Output the [X, Y] coordinate of the center of the cell containing the given text.  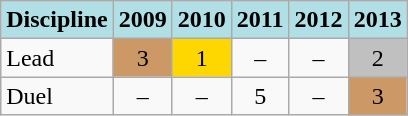
5 [260, 96]
2 [378, 58]
Discipline [57, 20]
Duel [57, 96]
2013 [378, 20]
1 [202, 58]
2012 [318, 20]
2011 [260, 20]
2009 [142, 20]
2010 [202, 20]
Lead [57, 58]
